Extract the [x, y] coordinate from the center of the cell holding the provided text.  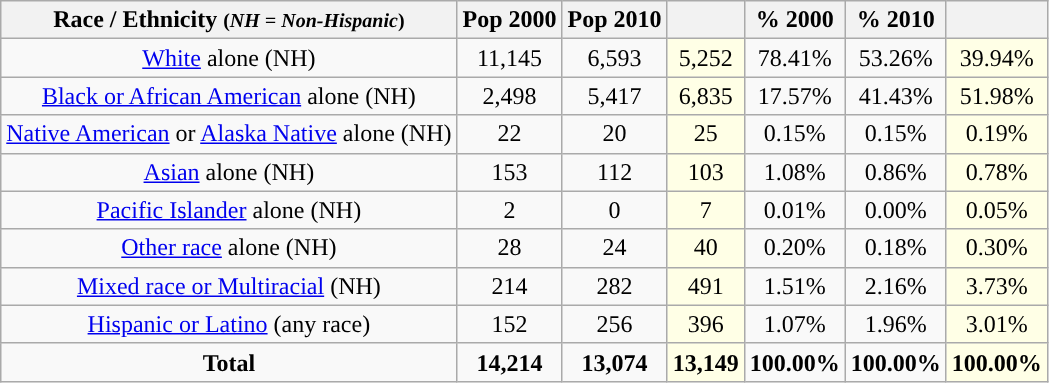
Other race alone (NH) [229, 248]
% 2000 [794, 20]
0 [614, 210]
2.16% [896, 286]
41.43% [896, 96]
14,214 [510, 362]
1.07% [794, 324]
214 [510, 286]
17.57% [794, 96]
103 [706, 172]
25 [706, 134]
0.86% [896, 172]
28 [510, 248]
3.73% [996, 286]
39.94% [996, 58]
6,593 [614, 58]
3.01% [996, 324]
112 [614, 172]
11,145 [510, 58]
Hispanic or Latino (any race) [229, 324]
22 [510, 134]
152 [510, 324]
Asian alone (NH) [229, 172]
0.30% [996, 248]
2 [510, 210]
1.51% [794, 286]
53.26% [896, 58]
0.00% [896, 210]
282 [614, 286]
Total [229, 362]
20 [614, 134]
0.20% [794, 248]
13,074 [614, 362]
0.05% [996, 210]
5,417 [614, 96]
Pacific Islander alone (NH) [229, 210]
1.08% [794, 172]
78.41% [794, 58]
0.18% [896, 248]
0.19% [996, 134]
153 [510, 172]
2,498 [510, 96]
White alone (NH) [229, 58]
5,252 [706, 58]
Native American or Alaska Native alone (NH) [229, 134]
0.01% [794, 210]
Black or African American alone (NH) [229, 96]
% 2010 [896, 20]
256 [614, 324]
491 [706, 286]
1.96% [896, 324]
24 [614, 248]
396 [706, 324]
6,835 [706, 96]
51.98% [996, 96]
Pop 2010 [614, 20]
7 [706, 210]
Mixed race or Multiracial (NH) [229, 286]
13,149 [706, 362]
0.78% [996, 172]
Pop 2000 [510, 20]
Race / Ethnicity (NH = Non-Hispanic) [229, 20]
40 [706, 248]
